Provide the (X, Y) coordinate of the cell's center where the given text is located.  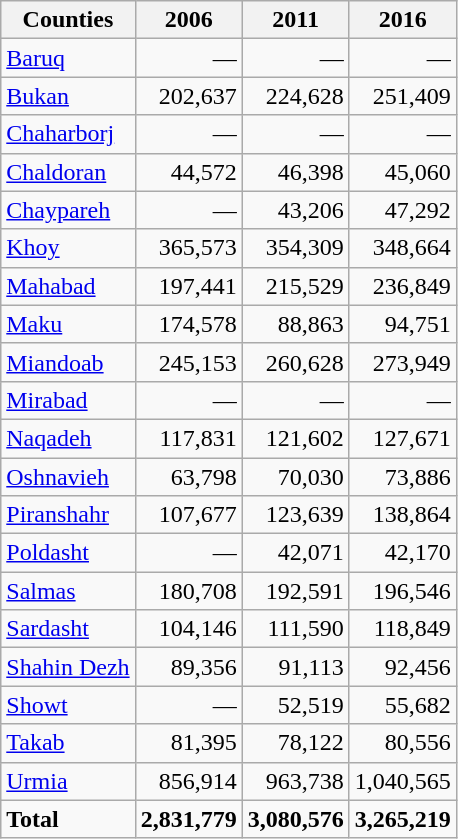
91,113 (296, 667)
Miandoab (68, 362)
Naqadeh (68, 438)
273,949 (402, 362)
Baruq (68, 58)
127,671 (402, 438)
215,529 (296, 286)
Showt (68, 705)
Maku (68, 324)
2,831,779 (188, 819)
3,080,576 (296, 819)
104,146 (188, 629)
2016 (402, 20)
94,751 (402, 324)
42,170 (402, 553)
44,572 (188, 172)
80,556 (402, 743)
Bukan (68, 96)
236,849 (402, 286)
89,356 (188, 667)
Urmia (68, 781)
Total (68, 819)
88,863 (296, 324)
92,456 (402, 667)
963,738 (296, 781)
Piranshahr (68, 515)
52,519 (296, 705)
Sardasht (68, 629)
1,040,565 (402, 781)
260,628 (296, 362)
Chaypareh (68, 210)
2006 (188, 20)
70,030 (296, 477)
78,122 (296, 743)
Poldasht (68, 553)
354,309 (296, 248)
192,591 (296, 591)
Salmas (68, 591)
45,060 (402, 172)
224,628 (296, 96)
Mahabad (68, 286)
856,914 (188, 781)
81,395 (188, 743)
Mirabad (68, 400)
73,886 (402, 477)
46,398 (296, 172)
202,637 (188, 96)
47,292 (402, 210)
111,590 (296, 629)
Counties (68, 20)
107,677 (188, 515)
Oshnavieh (68, 477)
251,409 (402, 96)
196,546 (402, 591)
197,441 (188, 286)
117,831 (188, 438)
Khoy (68, 248)
43,206 (296, 210)
42,071 (296, 553)
121,602 (296, 438)
123,639 (296, 515)
348,664 (402, 248)
55,682 (402, 705)
Chaldoran (68, 172)
174,578 (188, 324)
Takab (68, 743)
Chaharborj (68, 134)
180,708 (188, 591)
365,573 (188, 248)
63,798 (188, 477)
3,265,219 (402, 819)
2011 (296, 20)
245,153 (188, 362)
Shahin Dezh (68, 667)
138,864 (402, 515)
118,849 (402, 629)
